Provide the [X, Y] coordinate of the cell's center where the given text is located.  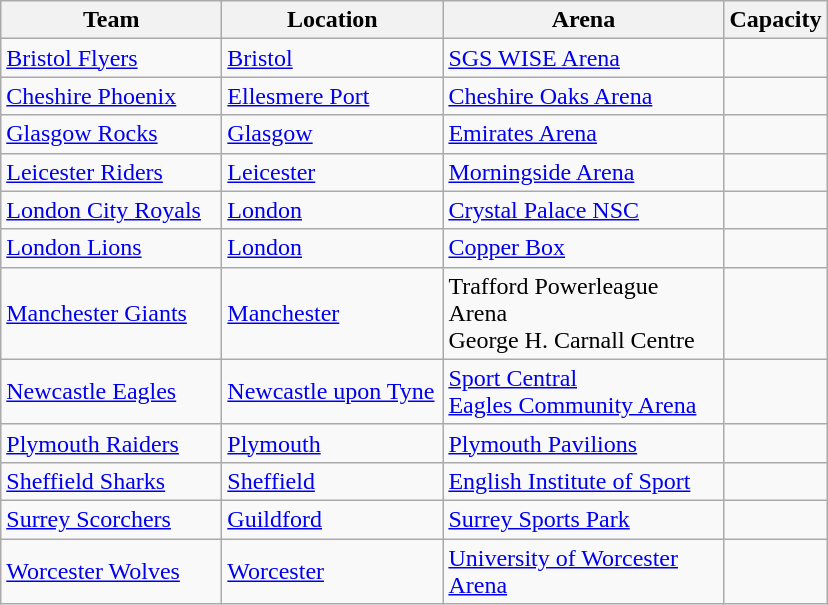
Plymouth Raiders [112, 443]
London Lions [112, 248]
London City Royals [112, 210]
Copper Box [584, 248]
University of Worcester Arena [584, 570]
Surrey Scorchers [112, 519]
Sheffield [332, 481]
Sport CentralEagles Community Arena [584, 392]
SGS WISE Arena [584, 58]
Leicester Riders [112, 172]
Plymouth Pavilions [584, 443]
Glasgow Rocks [112, 134]
Plymouth [332, 443]
Crystal Palace NSC [584, 210]
Trafford Powerleague ArenaGeorge H. Carnall Centre [584, 313]
Leicester [332, 172]
Worcester Wolves [112, 570]
Bristol [332, 58]
Surrey Sports Park [584, 519]
Guildford [332, 519]
Emirates Arena [584, 134]
Sheffield Sharks [112, 481]
Capacity [776, 20]
Arena [584, 20]
Manchester Giants [112, 313]
Morningside Arena [584, 172]
Glasgow [332, 134]
Manchester [332, 313]
Worcester [332, 570]
English Institute of Sport [584, 481]
Cheshire Phoenix [112, 96]
Location [332, 20]
Newcastle Eagles [112, 392]
Newcastle upon Tyne [332, 392]
Team [112, 20]
Cheshire Oaks Arena [584, 96]
Bristol Flyers [112, 58]
Ellesmere Port [332, 96]
